Find where the given text appears and provide that cell's center as (X, Y) coordinate. 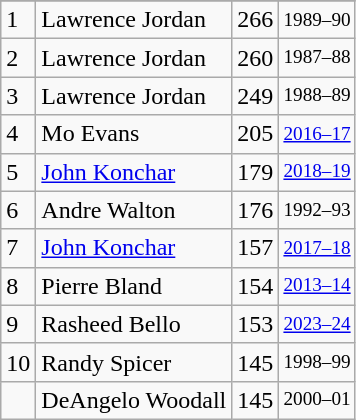
Mo Evans (134, 134)
Andre Walton (134, 210)
154 (256, 286)
Rasheed Bello (134, 324)
157 (256, 248)
2023–24 (317, 324)
2016–17 (317, 134)
3 (18, 96)
179 (256, 172)
153 (256, 324)
9 (18, 324)
249 (256, 96)
8 (18, 286)
DeAngelo Woodall (134, 400)
260 (256, 58)
1987–88 (317, 58)
4 (18, 134)
6 (18, 210)
2000–01 (317, 400)
5 (18, 172)
Pierre Bland (134, 286)
266 (256, 20)
1988–89 (317, 96)
1998–99 (317, 362)
176 (256, 210)
2013–14 (317, 286)
2018–19 (317, 172)
10 (18, 362)
2017–18 (317, 248)
1989–90 (317, 20)
205 (256, 134)
1992–93 (317, 210)
Randy Spicer (134, 362)
2 (18, 58)
1 (18, 20)
7 (18, 248)
